From the cell containing the given text, extract its center point as (x, y) coordinate. 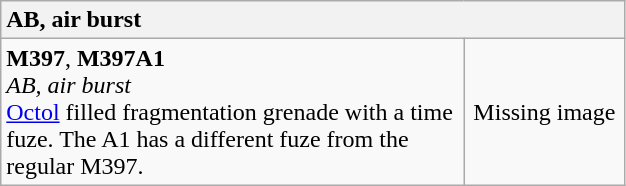
M397, M397A1AB, air burstOctol filled fragmentation grenade with a time fuze. The A1 has a different fuze from the regular M397. (232, 112)
Missing image (544, 112)
AB, air burst (313, 20)
